Detect which cell encompasses the target text, then output its [x, y] center coordinate. 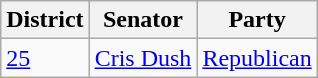
Senator [143, 20]
Cris Dush [143, 58]
Party [257, 20]
District [45, 20]
Republican [257, 58]
25 [45, 58]
